Find where the given text appears and provide that cell's center as [x, y] coordinate. 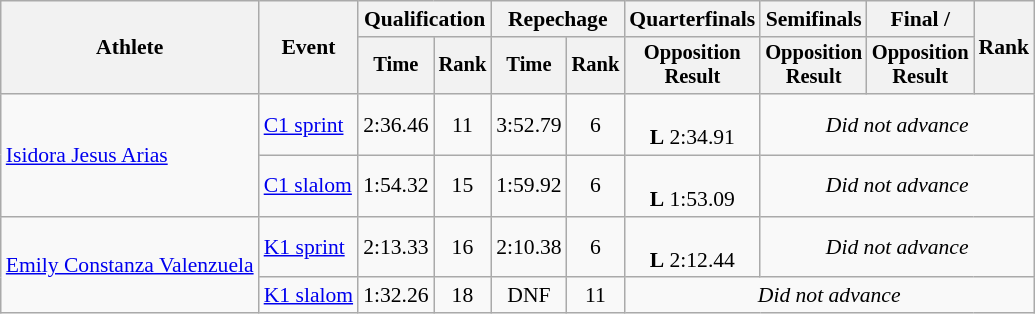
Athlete [130, 48]
2:13.33 [396, 248]
15 [463, 186]
K1 slalom [308, 296]
2:36.46 [396, 124]
Emily Constanza Valenzuela [130, 266]
Semifinals [814, 19]
Isidora Jesus Arias [130, 155]
3:52.79 [528, 124]
18 [463, 296]
1:59.92 [528, 186]
Repechage [558, 19]
DNF [528, 296]
K1 sprint [308, 248]
Qualification [424, 19]
1:32.26 [396, 296]
C1 sprint [308, 124]
1:54.32 [396, 186]
Final / [920, 19]
L 2:12.44 [692, 248]
2:10.38 [528, 248]
Event [308, 48]
C1 slalom [308, 186]
L 2:34.91 [692, 124]
L 1:53.09 [692, 186]
16 [463, 248]
Quarterfinals [692, 19]
